Return the (x, y) coordinate for the center point of the cell that contains the specified text.  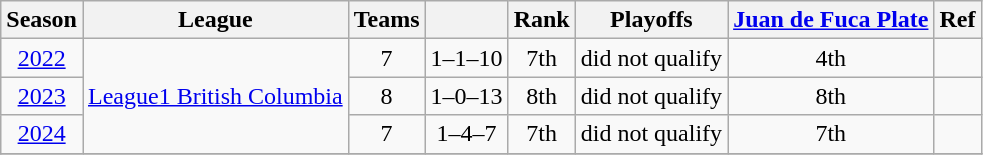
Playoffs (651, 20)
Juan de Fuca Plate (831, 20)
2022 (42, 58)
8 (386, 96)
Ref (958, 20)
League1 British Columbia (215, 96)
1–1–10 (466, 58)
Rank (542, 20)
Season (42, 20)
2023 (42, 96)
4th (831, 58)
1–0–13 (466, 96)
Teams (386, 20)
League (215, 20)
1–4–7 (466, 134)
2024 (42, 134)
